Provide the (X, Y) coordinate of the cell's center where the given text is located.  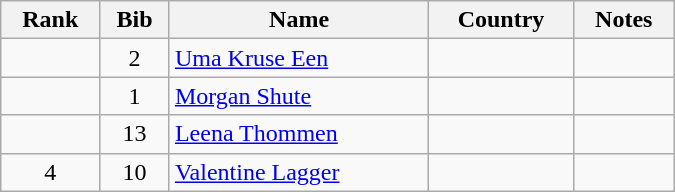
Name (298, 20)
Notes (624, 20)
Valentine Lagger (298, 172)
1 (135, 96)
10 (135, 172)
4 (50, 172)
Uma Kruse Een (298, 58)
Leena Thommen (298, 134)
Bib (135, 20)
Country (501, 20)
2 (135, 58)
13 (135, 134)
Rank (50, 20)
Morgan Shute (298, 96)
